Provide the (x, y) coordinate of the cell's center where the given text is located.  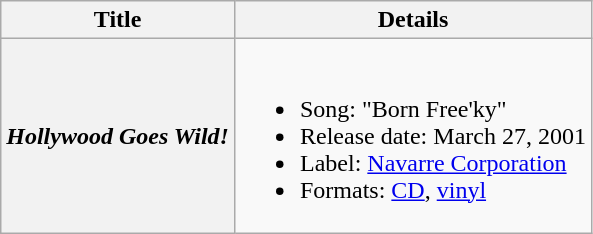
Details (412, 20)
Title (118, 20)
Hollywood Goes Wild! (118, 136)
Song: "Born Free'ky"Release date: March 27, 2001Label: Navarre CorporationFormats: CD, vinyl (412, 136)
